Locate the cell with the specified text and output its [X, Y] center coordinate. 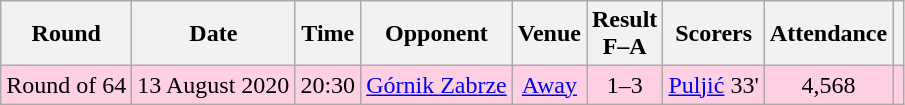
13 August 2020 [214, 85]
Date [214, 34]
Scorers [714, 34]
Away [549, 85]
Round of 64 [66, 85]
Puljić 33' [714, 85]
Time [328, 34]
Górnik Zabrze [437, 85]
Opponent [437, 34]
Attendance [828, 34]
4,568 [828, 85]
Venue [549, 34]
1–3 [624, 85]
Round [66, 34]
20:30 [328, 85]
ResultF–A [624, 34]
